Return the (x, y) coordinate for the center point of the cell that contains the specified text.  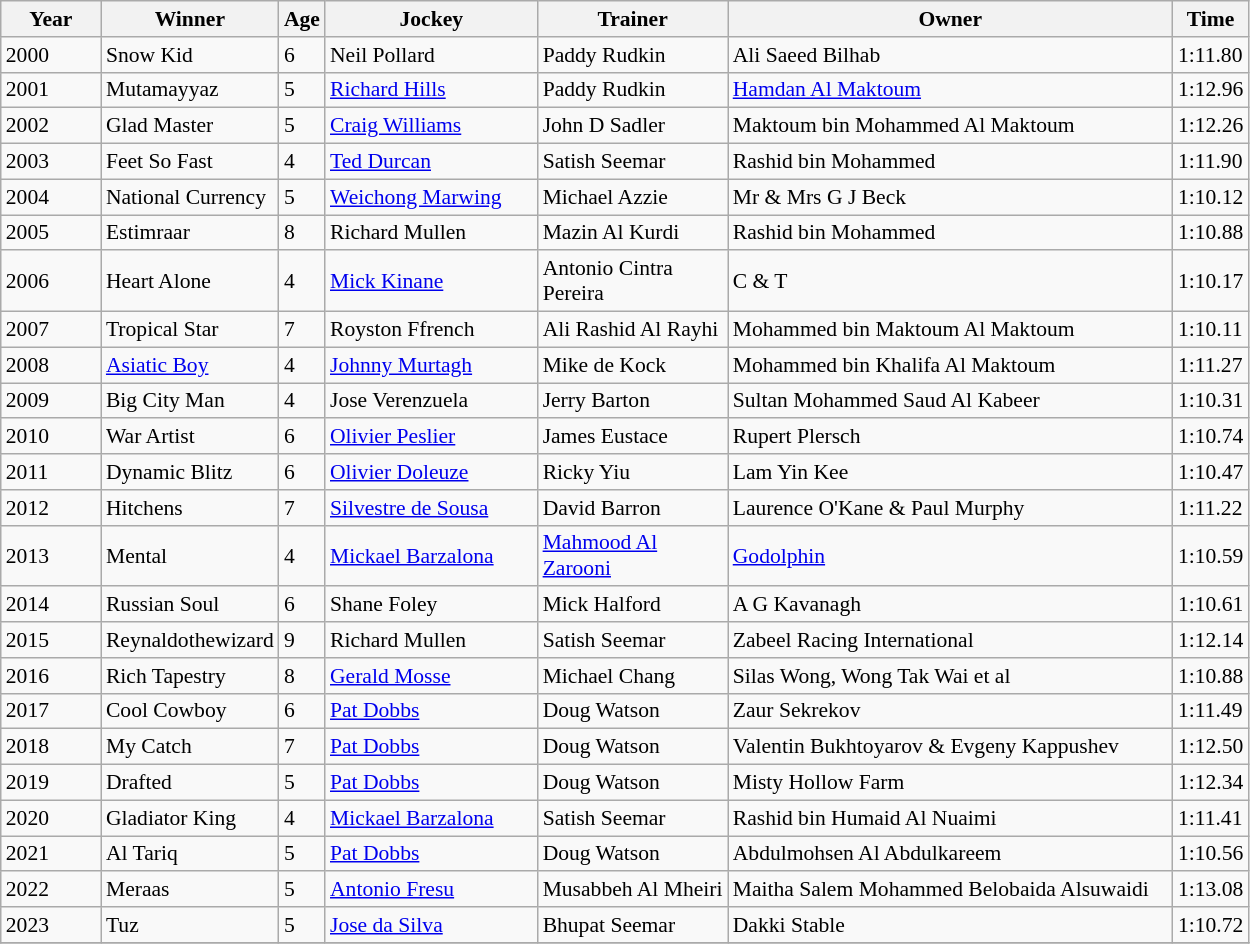
2023 (51, 925)
Ali Rashid Al Rayhi (633, 330)
Bhupat Seemar (633, 925)
Estimraar (190, 233)
David Barron (633, 508)
1:10.17 (1210, 282)
Maitha Salem Mohammed Belobaida Alsuwaidi (950, 890)
Shane Foley (432, 605)
Tuz (190, 925)
Mental (190, 556)
Glad Master (190, 126)
Richard Hills (432, 90)
1:11.49 (1210, 711)
2019 (51, 783)
1:11.41 (1210, 818)
2010 (51, 437)
2014 (51, 605)
Feet So Fast (190, 162)
Johnny Murtagh (432, 365)
2009 (51, 401)
Ted Durcan (432, 162)
Mazin Al Kurdi (633, 233)
1:11.22 (1210, 508)
2008 (51, 365)
Weichong Marwing (432, 197)
1:10.12 (1210, 197)
Antonio Fresu (432, 890)
2011 (51, 472)
Sultan Mohammed Saud Al Kabeer (950, 401)
Mahmood Al Zarooni (633, 556)
Misty Hollow Farm (950, 783)
Gladiator King (190, 818)
Tropical Star (190, 330)
2021 (51, 854)
2007 (51, 330)
Lam Yin Kee (950, 472)
2006 (51, 282)
1:10.61 (1210, 605)
Jerry Barton (633, 401)
Silvestre de Sousa (432, 508)
Meraas (190, 890)
Dakki Stable (950, 925)
Age (302, 19)
2003 (51, 162)
Mike de Kock (633, 365)
2004 (51, 197)
1:12.34 (1210, 783)
1:10.72 (1210, 925)
Russian Soul (190, 605)
Valentin Bukhtoyarov & Evgeny Kappushev (950, 747)
Michael Chang (633, 676)
Mr & Mrs G J Beck (950, 197)
Big City Man (190, 401)
Mutamayyaz (190, 90)
C & T (950, 282)
Laurence O'Kane & Paul Murphy (950, 508)
Craig Williams (432, 126)
2012 (51, 508)
Rich Tapestry (190, 676)
Gerald Mosse (432, 676)
Time (1210, 19)
2022 (51, 890)
Musabbeh Al Mheiri (633, 890)
1:10.31 (1210, 401)
Olivier Peslier (432, 437)
A G Kavanagh (950, 605)
2005 (51, 233)
National Currency (190, 197)
My Catch (190, 747)
Zaur Sekrekov (950, 711)
Rupert Plersch (950, 437)
1:11.90 (1210, 162)
Mick Halford (633, 605)
Jockey (432, 19)
1:10.47 (1210, 472)
Antonio Cintra Pereira (633, 282)
James Eustace (633, 437)
Winner (190, 19)
2002 (51, 126)
2000 (51, 55)
2015 (51, 640)
John D Sadler (633, 126)
Rashid bin Humaid Al Nuaimi (950, 818)
Hamdan Al Maktoum (950, 90)
Snow Kid (190, 55)
Ricky Yiu (633, 472)
Drafted (190, 783)
1:12.50 (1210, 747)
Olivier Doleuze (432, 472)
Reynaldothewizard (190, 640)
Dynamic Blitz (190, 472)
2016 (51, 676)
Jose Verenzuela (432, 401)
1:10.59 (1210, 556)
Michael Azzie (633, 197)
1:12.14 (1210, 640)
Godolphin (950, 556)
Al Tariq (190, 854)
2017 (51, 711)
Maktoum bin Mohammed Al Maktoum (950, 126)
Zabeel Racing International (950, 640)
1:10.74 (1210, 437)
Mick Kinane (432, 282)
Asiatic Boy (190, 365)
Abdulmohsen Al Abdulkareem (950, 854)
Heart Alone (190, 282)
9 (302, 640)
Mohammed bin Maktoum Al Maktoum (950, 330)
2013 (51, 556)
War Artist (190, 437)
1:10.11 (1210, 330)
Trainer (633, 19)
Ali Saeed Bilhab (950, 55)
2001 (51, 90)
1:12.96 (1210, 90)
1:11.80 (1210, 55)
1:10.56 (1210, 854)
Owner (950, 19)
1:13.08 (1210, 890)
Mohammed bin Khalifa Al Maktoum (950, 365)
Royston Ffrench (432, 330)
2018 (51, 747)
1:11.27 (1210, 365)
Jose da Silva (432, 925)
Cool Cowboy (190, 711)
Hitchens (190, 508)
Silas Wong, Wong Tak Wai et al (950, 676)
Neil Pollard (432, 55)
2020 (51, 818)
Year (51, 19)
1:12.26 (1210, 126)
